For the text-containing cell, return its midpoint in (X, Y) coordinate format. 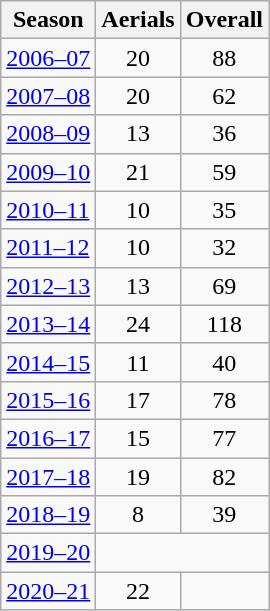
69 (224, 286)
24 (138, 324)
2014–15 (48, 362)
36 (224, 134)
62 (224, 96)
Overall (224, 20)
8 (138, 515)
Aerials (138, 20)
2010–11 (48, 210)
2007–08 (48, 96)
22 (138, 591)
39 (224, 515)
59 (224, 172)
82 (224, 477)
2015–16 (48, 400)
2011–12 (48, 248)
Season (48, 20)
78 (224, 400)
2018–19 (48, 515)
2016–17 (48, 438)
35 (224, 210)
17 (138, 400)
2017–18 (48, 477)
77 (224, 438)
88 (224, 58)
19 (138, 477)
2008–09 (48, 134)
32 (224, 248)
2009–10 (48, 172)
11 (138, 362)
2013–14 (48, 324)
118 (224, 324)
40 (224, 362)
2019–20 (48, 553)
21 (138, 172)
2012–13 (48, 286)
2020–21 (48, 591)
2006–07 (48, 58)
15 (138, 438)
